Find where the given text appears and provide that cell's center as (X, Y) coordinate. 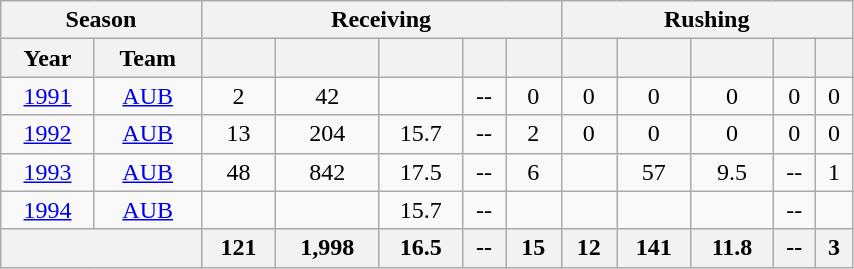
57 (654, 172)
Rushing (706, 20)
1993 (48, 172)
141 (654, 248)
12 (589, 248)
13 (238, 134)
42 (328, 96)
Year (48, 58)
11.8 (732, 248)
1991 (48, 96)
121 (238, 248)
15 (534, 248)
842 (328, 172)
1992 (48, 134)
48 (238, 172)
1,998 (328, 248)
Receiving (381, 20)
17.5 (421, 172)
6 (534, 172)
Team (148, 58)
Season (101, 20)
1 (834, 172)
3 (834, 248)
16.5 (421, 248)
9.5 (732, 172)
1994 (48, 210)
204 (328, 134)
